Search for the cell housing the specified text and yield its [X, Y] center coordinate. 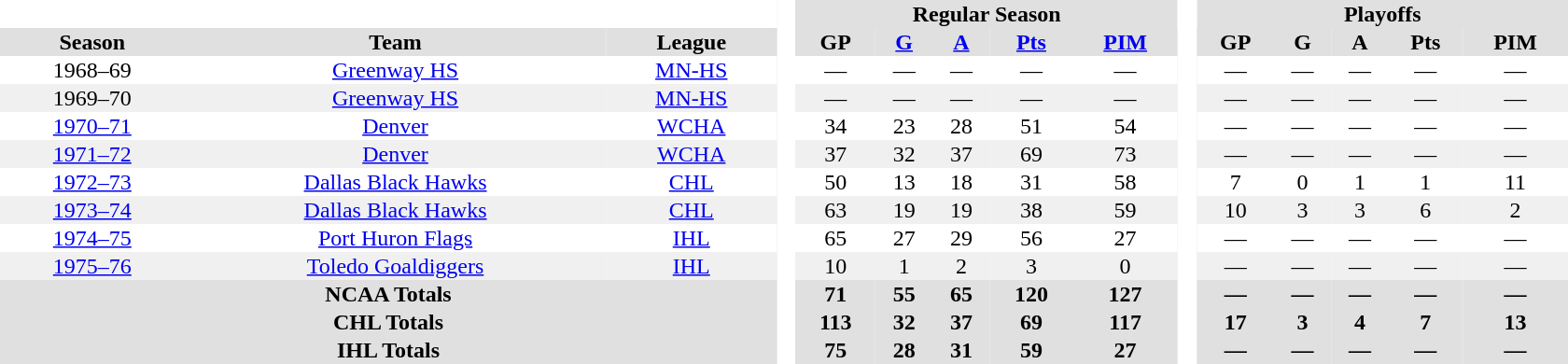
NCAA Totals [388, 294]
71 [835, 294]
50 [835, 182]
CHL Totals [388, 322]
127 [1126, 294]
1975–76 [92, 266]
34 [835, 126]
League [692, 42]
23 [903, 126]
54 [1126, 126]
51 [1032, 126]
IHL Totals [388, 350]
73 [1126, 154]
120 [1032, 294]
55 [903, 294]
113 [835, 322]
4 [1359, 322]
1968–69 [92, 70]
17 [1235, 322]
1970–71 [92, 126]
117 [1126, 322]
1974–75 [92, 238]
75 [835, 350]
56 [1032, 238]
Port Huron Flags [396, 238]
1972–73 [92, 182]
63 [835, 210]
Toledo Goaldiggers [396, 266]
Season [92, 42]
Playoffs [1382, 14]
58 [1126, 182]
11 [1516, 182]
6 [1426, 210]
Team [396, 42]
38 [1032, 210]
29 [961, 238]
1969–70 [92, 98]
Regular Season [987, 14]
1973–74 [92, 210]
18 [961, 182]
1971–72 [92, 154]
